Detect which cell encompasses the target text, then output its (x, y) center coordinate. 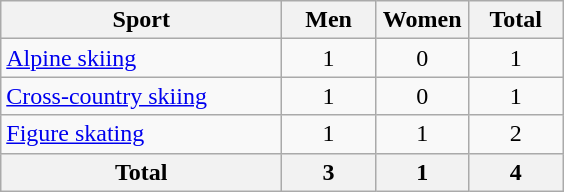
Cross-country skiing (142, 96)
4 (516, 172)
Alpine skiing (142, 58)
Sport (142, 20)
2 (516, 134)
Men (329, 20)
3 (329, 172)
Women (422, 20)
Figure skating (142, 134)
